Determine the [X, Y] coordinate at the center of the cell enclosing the given text.  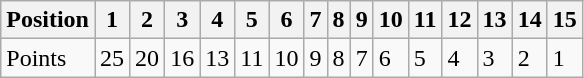
12 [460, 20]
20 [148, 58]
Points [48, 58]
Position [48, 20]
15 [564, 20]
25 [112, 58]
14 [530, 20]
16 [182, 58]
